Detect which cell encompasses the target text, then output its (X, Y) center coordinate. 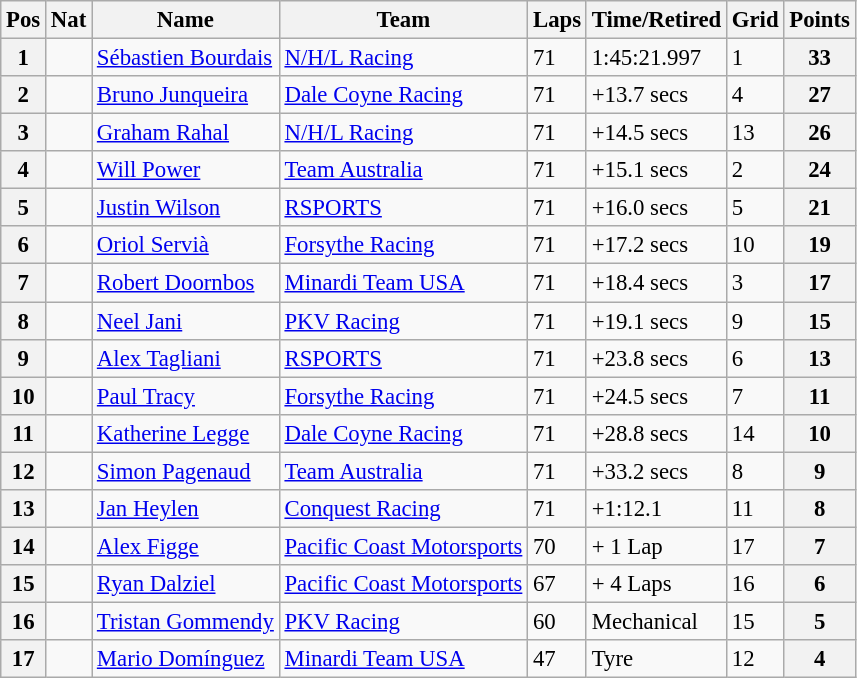
Team (404, 20)
47 (558, 659)
+19.1 secs (656, 321)
+17.2 secs (656, 245)
27 (820, 95)
Conquest Racing (404, 509)
21 (820, 208)
Justin Wilson (186, 208)
Tyre (656, 659)
Oriol Servià (186, 245)
Mechanical (656, 621)
26 (820, 133)
Time/Retired (656, 20)
Robert Doornbos (186, 283)
24 (820, 170)
+1:12.1 (656, 509)
+13.7 secs (656, 95)
+33.2 secs (656, 471)
Laps (558, 20)
Mario Domínguez (186, 659)
Sébastien Bourdais (186, 58)
Paul Tracy (186, 396)
Simon Pagenaud (186, 471)
Neel Jani (186, 321)
+28.8 secs (656, 433)
Katherine Legge (186, 433)
+14.5 secs (656, 133)
Grid (754, 20)
+ 4 Laps (656, 584)
33 (820, 58)
Name (186, 20)
Graham Rahal (186, 133)
+23.8 secs (656, 358)
Ryan Dalziel (186, 584)
60 (558, 621)
67 (558, 584)
Points (820, 20)
Bruno Junqueira (186, 95)
Will Power (186, 170)
+24.5 secs (656, 396)
19 (820, 245)
Alex Tagliani (186, 358)
70 (558, 546)
Jan Heylen (186, 509)
1:45:21.997 (656, 58)
Tristan Gommendy (186, 621)
Nat (69, 20)
+15.1 secs (656, 170)
+18.4 secs (656, 283)
+ 1 Lap (656, 546)
Alex Figge (186, 546)
+16.0 secs (656, 208)
Pos (24, 20)
